Locate the cell with the specified text and output its (x, y) center coordinate. 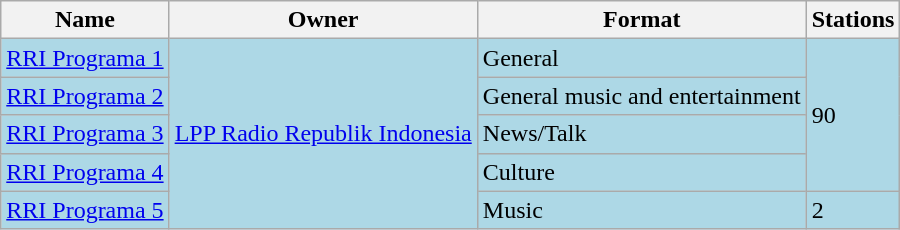
90 (853, 115)
Stations (853, 20)
Culture (642, 172)
News/Talk (642, 134)
Format (642, 20)
RRI Programa 2 (85, 96)
RRI Programa 3 (85, 134)
RRI Programa 5 (85, 210)
RRI Programa 1 (85, 58)
RRI Programa 4 (85, 172)
General music and entertainment (642, 96)
General (642, 58)
Owner (323, 20)
LPP Radio Republik Indonesia (323, 134)
2 (853, 210)
Music (642, 210)
Name (85, 20)
